Capture the cell that displays the provided text and extract its (x, y) central coordinate. 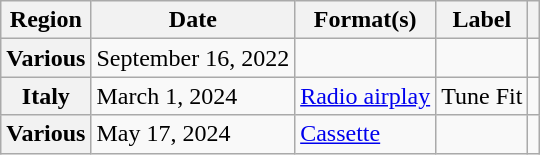
Region (46, 20)
Cassette (366, 134)
Italy (46, 96)
Label (482, 20)
May 17, 2024 (193, 134)
Date (193, 20)
Radio airplay (366, 96)
Format(s) (366, 20)
September 16, 2022 (193, 58)
Tune Fit (482, 96)
March 1, 2024 (193, 96)
